Output the [x, y] coordinate of the center of the cell containing the given text.  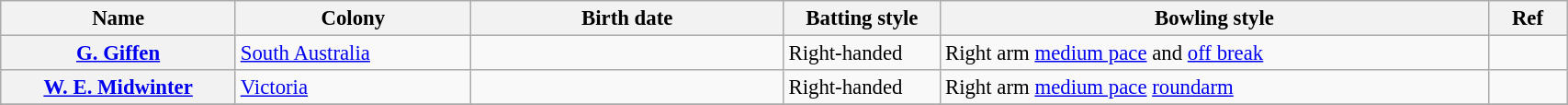
G. Giffen [118, 53]
Ref [1527, 18]
South Australia [353, 53]
Right arm medium pace and off break [1214, 53]
Bowling style [1214, 18]
Victoria [353, 87]
W. E. Midwinter [118, 87]
Right arm medium pace roundarm [1214, 87]
Birth date [626, 18]
Batting style [862, 18]
Name [118, 18]
Colony [353, 18]
